Locate the cell with the specified text and output its (X, Y) center coordinate. 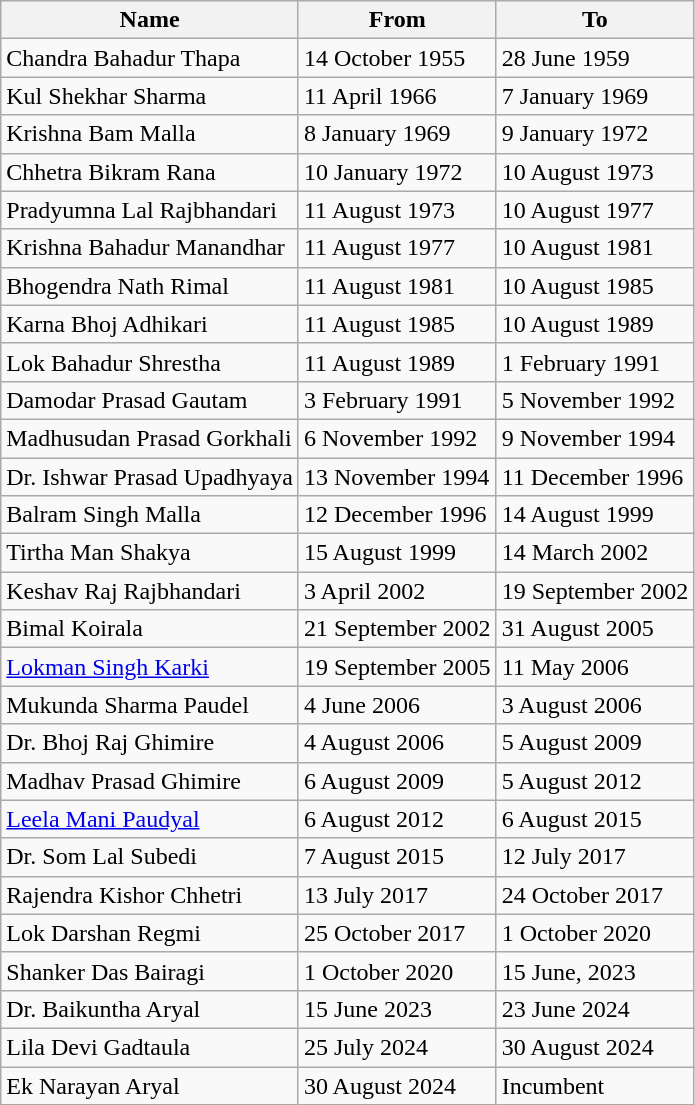
11 December 1996 (595, 477)
10 January 1972 (397, 172)
Krishna Bam Malla (150, 134)
3 April 2002 (397, 591)
6 August 2015 (595, 819)
Shanker Das Bairagi (150, 971)
4 June 2006 (397, 705)
5 August 2009 (595, 743)
19 September 2002 (595, 591)
Chhetra Bikram Rana (150, 172)
6 August 2009 (397, 781)
Damodar Prasad Gautam (150, 400)
Pradyumna Lal Rajbhandari (150, 210)
5 August 2012 (595, 781)
Leela Mani Paudyal (150, 819)
Keshav Raj Rajbhandari (150, 591)
Dr. Ishwar Prasad Upadhyaya (150, 477)
Lokman Singh Karki (150, 667)
14 March 2002 (595, 553)
To (595, 20)
8 January 1969 (397, 134)
11 April 1966 (397, 96)
Balram Singh Malla (150, 515)
6 November 1992 (397, 438)
Karna Bhoj Adhikari (150, 324)
Dr. Som Lal Subedi (150, 857)
14 October 1955 (397, 58)
Bimal Koirala (150, 629)
3 August 2006 (595, 705)
11 August 1981 (397, 286)
Lila Devi Gadtaula (150, 1047)
Name (150, 20)
9 January 1972 (595, 134)
Dr. Baikuntha Aryal (150, 1009)
Ek Narayan Aryal (150, 1085)
1 February 1991 (595, 362)
Madhav Prasad Ghimire (150, 781)
23 June 2024 (595, 1009)
24 October 2017 (595, 895)
15 June, 2023 (595, 971)
14 August 1999 (595, 515)
Rajendra Kishor Chhetri (150, 895)
13 July 2017 (397, 895)
10 August 1981 (595, 248)
Bhogendra Nath Rimal (150, 286)
Tirtha Man Shakya (150, 553)
Lok Bahadur Shrestha (150, 362)
12 July 2017 (595, 857)
7 January 1969 (595, 96)
31 August 2005 (595, 629)
11 August 1977 (397, 248)
10 August 1973 (595, 172)
4 August 2006 (397, 743)
Incumbent (595, 1085)
From (397, 20)
Mukunda Sharma Paudel (150, 705)
10 August 1985 (595, 286)
25 October 2017 (397, 933)
15 August 1999 (397, 553)
6 August 2012 (397, 819)
11 August 1985 (397, 324)
Krishna Bahadur Manandhar (150, 248)
9 November 1994 (595, 438)
12 December 1996 (397, 515)
Chandra Bahadur Thapa (150, 58)
10 August 1977 (595, 210)
7 August 2015 (397, 857)
Dr. Bhoj Raj Ghimire (150, 743)
13 November 1994 (397, 477)
5 November 1992 (595, 400)
21 September 2002 (397, 629)
15 June 2023 (397, 1009)
11 August 1973 (397, 210)
25 July 2024 (397, 1047)
3 February 1991 (397, 400)
11 August 1989 (397, 362)
28 June 1959 (595, 58)
19 September 2005 (397, 667)
10 August 1989 (595, 324)
Lok Darshan Regmi (150, 933)
Kul Shekhar Sharma (150, 96)
11 May 2006 (595, 667)
Madhusudan Prasad Gorkhali (150, 438)
